Extract the (X, Y) coordinate from the center of the cell holding the provided text.  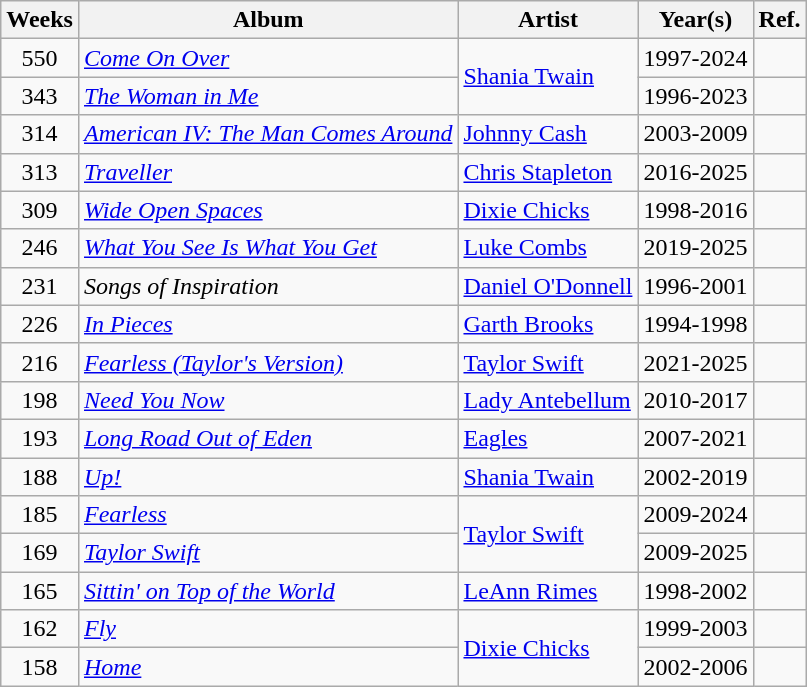
2002-2006 (696, 667)
Lady Antebellum (548, 400)
165 (40, 591)
1998-2002 (696, 591)
Ref. (780, 20)
314 (40, 134)
Fearless (268, 515)
2002-2019 (696, 477)
231 (40, 286)
Eagles (548, 438)
169 (40, 553)
Long Road Out of Eden (268, 438)
2021-2025 (696, 362)
185 (40, 515)
Garth Brooks (548, 324)
1996-2023 (696, 96)
LeAnn Rimes (548, 591)
1999-2003 (696, 629)
193 (40, 438)
Year(s) (696, 20)
Chris Stapleton (548, 172)
1997-2024 (696, 58)
1996-2001 (696, 286)
Weeks (40, 20)
Up! (268, 477)
What You See Is What You Get (268, 248)
188 (40, 477)
Artist (548, 20)
Fly (268, 629)
Johnny Cash (548, 134)
550 (40, 58)
Luke Combs (548, 248)
1998-2016 (696, 210)
1994-1998 (696, 324)
Sittin' on Top of the World (268, 591)
Fearless (Taylor's Version) (268, 362)
2009-2025 (696, 553)
2016-2025 (696, 172)
2009-2024 (696, 515)
309 (40, 210)
2003-2009 (696, 134)
The Woman in Me (268, 96)
2010-2017 (696, 400)
216 (40, 362)
2019-2025 (696, 248)
Traveller (268, 172)
Album (268, 20)
In Pieces (268, 324)
198 (40, 400)
162 (40, 629)
American IV: The Man Comes Around (268, 134)
Come On Over (268, 58)
Need You Now (268, 400)
246 (40, 248)
343 (40, 96)
313 (40, 172)
226 (40, 324)
158 (40, 667)
2007-2021 (696, 438)
Home (268, 667)
Daniel O'Donnell (548, 286)
Wide Open Spaces (268, 210)
Songs of Inspiration (268, 286)
